Identify which cell holds the provided text, then report its [X, Y] central coordinate. 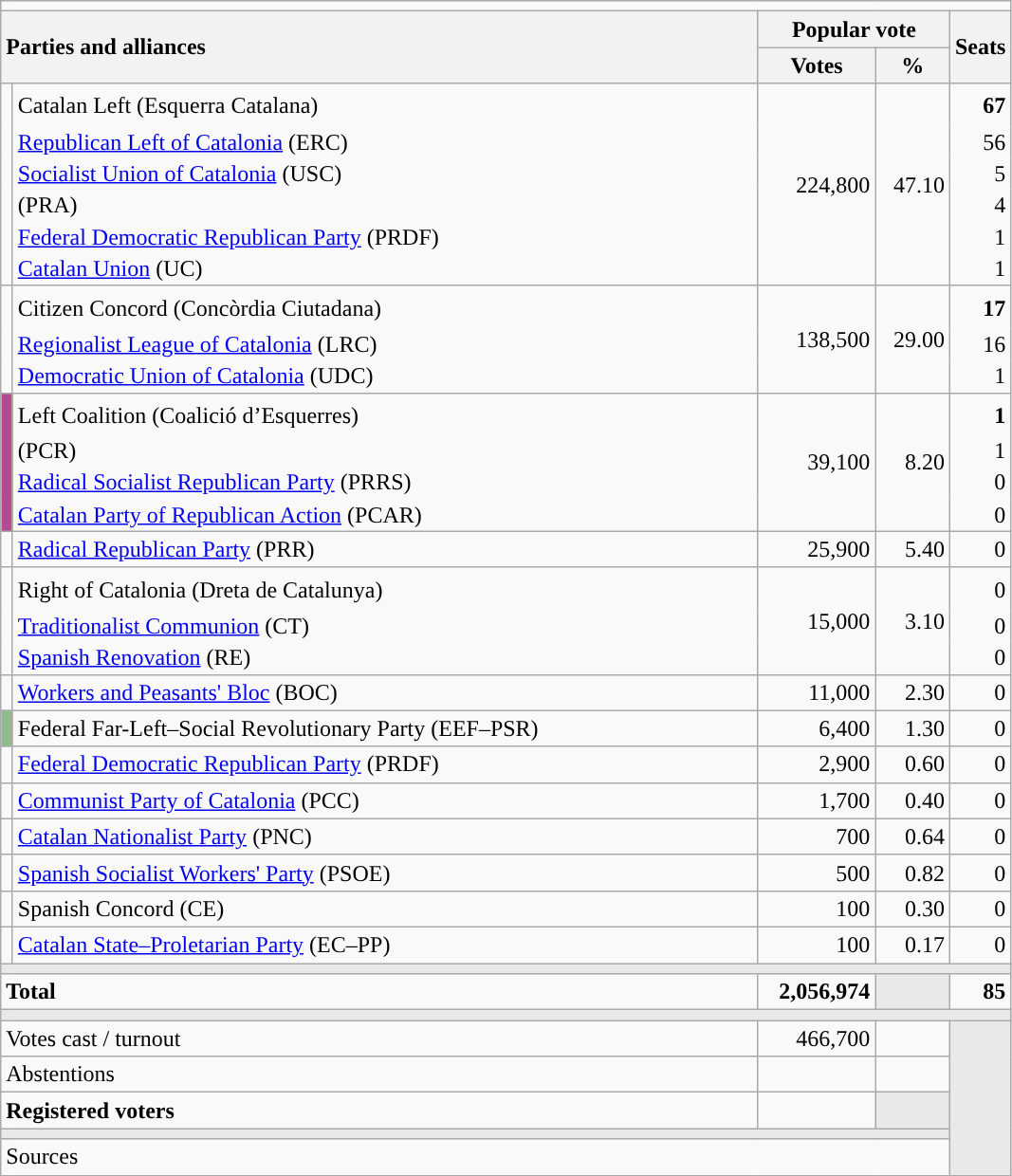
2,056,974 [817, 992]
5 [980, 174]
17 [980, 307]
Right of Catalonia (Dreta de Catalunya) [385, 588]
15,000 [817, 620]
Communist Party of Catalonia (PCC) [385, 800]
Federal Far-Left–Social Revolutionary Party (EEF–PSR) [385, 728]
Votes [817, 65]
Left Coalition (Coalició d’Esquerres) [385, 413]
Abstentions [379, 1075]
5.40 [912, 549]
Catalan Union (UC) [385, 269]
Republican Left of Catalonia (ERC) [385, 142]
Parties and alliances [379, 47]
Catalan Nationalist Party (PNC) [385, 836]
Total [379, 992]
85 [980, 992]
700 [817, 836]
1.30 [912, 728]
56 [980, 142]
Spanish Concord (CE) [385, 909]
67 [980, 104]
% [912, 65]
1,700 [817, 800]
Citizen Concord (Concòrdia Ciutadana) [385, 307]
Spanish Socialist Workers' Party (PSOE) [385, 873]
3.10 [912, 620]
6,400 [817, 728]
2.30 [912, 692]
Popular vote [854, 29]
224,800 [817, 184]
Seats [980, 47]
0.60 [912, 764]
Sources [506, 1157]
25,900 [817, 549]
39,100 [817, 462]
(PCR) [385, 451]
Catalan State–Proletarian Party (EC–PP) [385, 945]
138,500 [817, 340]
0.40 [912, 800]
0.64 [912, 836]
Votes cast / turnout [379, 1038]
0.17 [912, 945]
Catalan Party of Republican Action (PCAR) [385, 515]
0.30 [912, 909]
(PRA) [385, 206]
4 [980, 206]
500 [817, 873]
Workers and Peasants' Bloc (BOC) [385, 692]
8.20 [912, 462]
Democratic Union of Catalonia (UDC) [385, 377]
Registered voters [379, 1111]
0.82 [912, 873]
Spanish Renovation (RE) [385, 658]
Catalan Left (Esquerra Catalana) [385, 104]
16 [980, 344]
47.10 [912, 184]
2,900 [817, 764]
Radical Socialist Republican Party (PRRS) [385, 483]
Traditionalist Communion (CT) [385, 626]
11,000 [817, 692]
Socialist Union of Catalonia (USC) [385, 174]
Regionalist League of Catalonia (LRC) [385, 344]
29.00 [912, 340]
466,700 [817, 1038]
Radical Republican Party (PRR) [385, 549]
